Pinpoint the cell where the given text exists, returning its (x, y) midpoint coordinate. 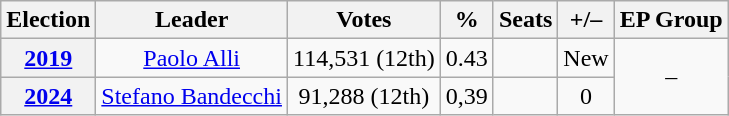
Stefano Bandecchi (192, 96)
Election (48, 20)
Votes (364, 20)
% (466, 20)
2024 (48, 96)
EP Group (671, 20)
2019 (48, 58)
0 (586, 96)
– (671, 77)
Seats (525, 20)
Leader (192, 20)
114,531 (12th) (364, 58)
New (586, 58)
0,39 (466, 96)
Paolo Alli (192, 58)
91,288 (12th) (364, 96)
+/– (586, 20)
0.43 (466, 58)
